Capture the cell that displays the provided text and extract its [X, Y] central coordinate. 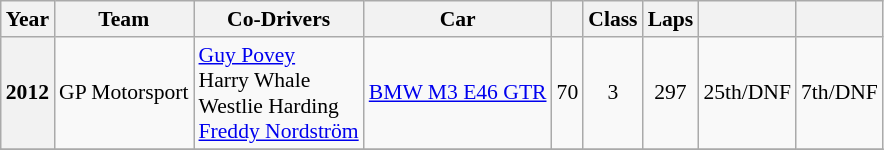
297 [671, 93]
2012 [28, 93]
25th/DNF [747, 93]
7th/DNF [840, 93]
70 [568, 93]
Team [124, 19]
GP Motorsport [124, 93]
Guy Povey Harry Whale Westlie Harding Freddy Nordström [279, 93]
Class [612, 19]
Laps [671, 19]
Car [458, 19]
Co-Drivers [279, 19]
3 [612, 93]
Year [28, 19]
BMW M3 E46 GTR [458, 93]
